Extract the (X, Y) coordinate from the center of the cell holding the provided text.  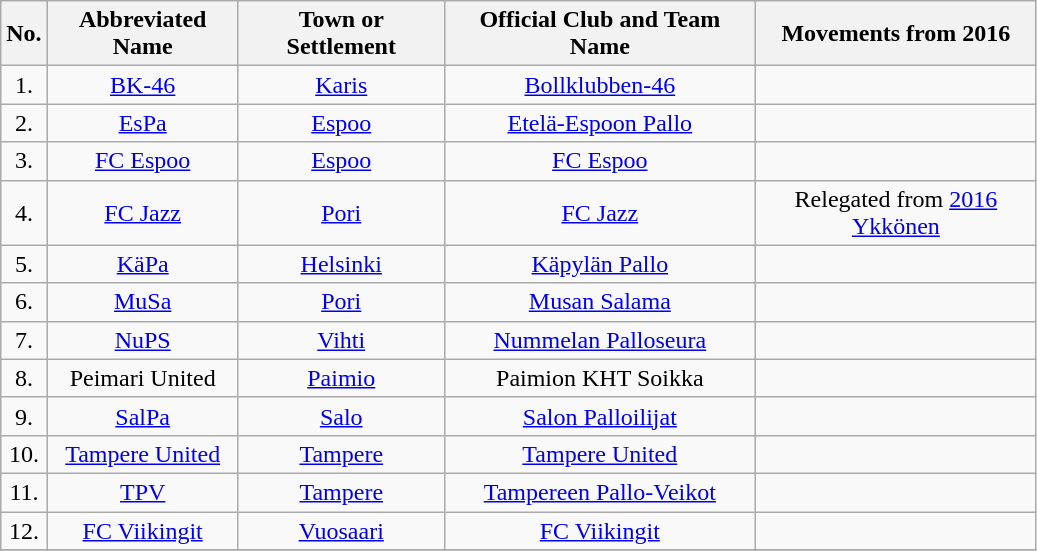
EsPa (142, 123)
4. (24, 212)
BK-46 (142, 85)
Official Club and Team Name (600, 34)
Bollklubben-46 (600, 85)
Peimari United (142, 378)
No. (24, 34)
10. (24, 454)
MuSa (142, 302)
Tampereen Pallo-Veikot (600, 492)
Vihti (341, 340)
NuPS (142, 340)
Abbreviated Name (142, 34)
12. (24, 531)
1. (24, 85)
Karis (341, 85)
2. (24, 123)
Helsinki (341, 264)
Town or Settlement (341, 34)
KäPa (142, 264)
Nummelan Palloseura (600, 340)
6. (24, 302)
Vuosaari (341, 531)
Etelä-Espoon Pallo (600, 123)
SalPa (142, 416)
9. (24, 416)
7. (24, 340)
Salo (341, 416)
3. (24, 161)
Movements from 2016 (896, 34)
TPV (142, 492)
5. (24, 264)
Paimion KHT Soikka (600, 378)
Relegated from 2016 Ykkönen (896, 212)
Käpylän Pallo (600, 264)
8. (24, 378)
Salon Palloilijat (600, 416)
Musan Salama (600, 302)
Paimio (341, 378)
11. (24, 492)
